Extract the [x, y] coordinate from the center of the cell holding the provided text.  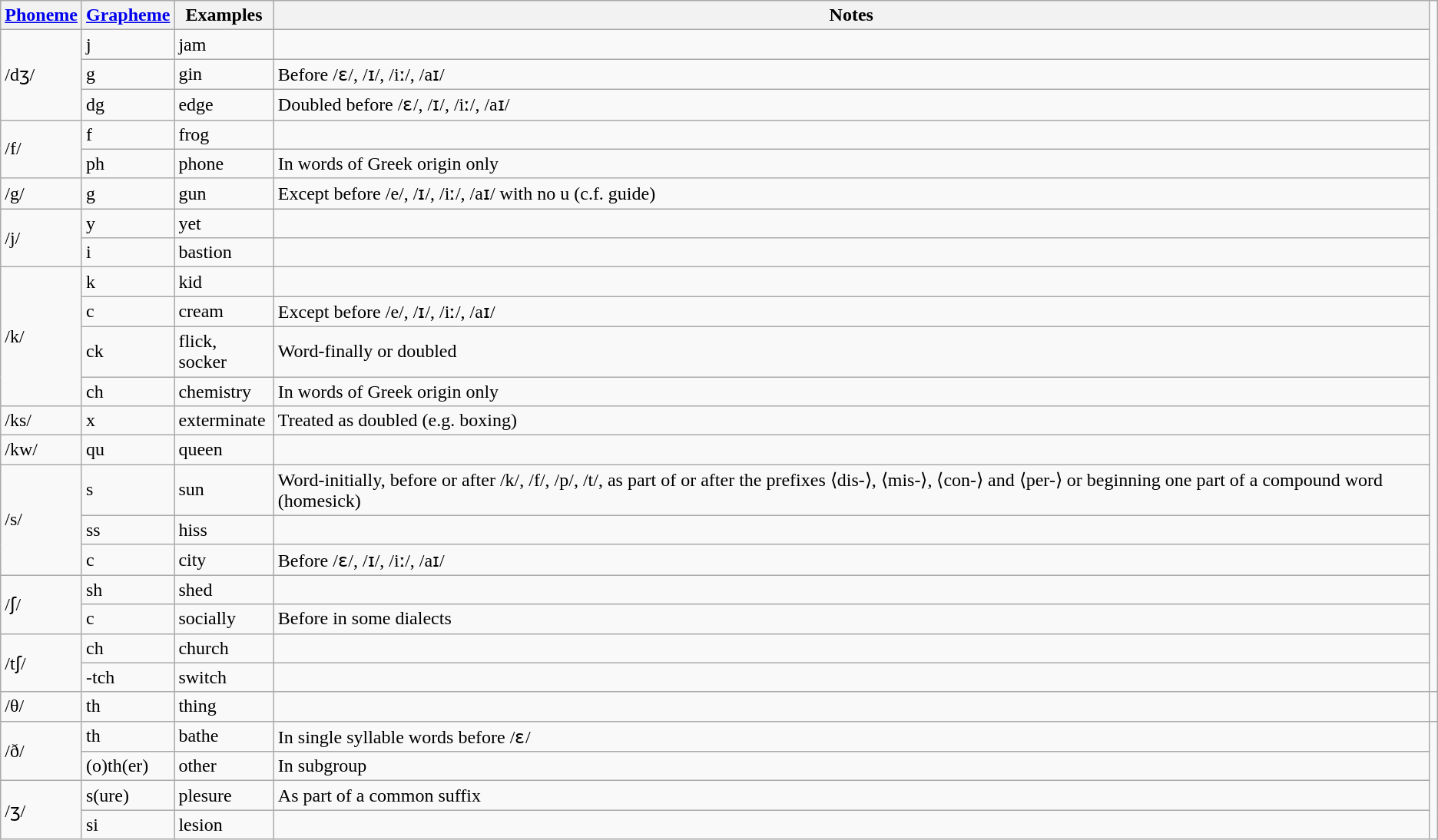
Grapheme [128, 15]
phone [224, 164]
/f/ [41, 149]
/ks/ [41, 421]
In single syllable words before /ɛ/ [851, 736]
Before in some dialects [851, 619]
sh [128, 590]
/ð/ [41, 751]
shed [224, 590]
hiss [224, 530]
f [128, 134]
bathe [224, 736]
s [128, 490]
Treated as doubled (e.g. boxing) [851, 421]
/k/ [41, 336]
frog [224, 134]
lesion [224, 825]
switch [224, 677]
si [128, 825]
ck [128, 352]
(o)th(er) [128, 766]
jam [224, 45]
chemistry [224, 391]
edge [224, 104]
k [128, 282]
Examples [224, 15]
As part of a common suffix [851, 795]
dg [128, 104]
Notes [851, 15]
flick, socker [224, 352]
y [128, 223]
Word-finally or doubled [851, 352]
/dʒ/ [41, 75]
socially [224, 619]
/g/ [41, 193]
ss [128, 530]
thing [224, 706]
/tʃ/ [41, 663]
cream [224, 312]
In subgroup [851, 766]
/θ/ [41, 706]
bastion [224, 253]
Doubled before /ɛ/, /ɪ/, /iː/, /aɪ/ [851, 104]
sun [224, 490]
kid [224, 282]
x [128, 421]
yet [224, 223]
/j/ [41, 238]
other [224, 766]
Except before /e/, /ɪ/, /iː/, /aɪ/ [851, 312]
Phoneme [41, 15]
city [224, 560]
/kw/ [41, 450]
qu [128, 450]
exterminate [224, 421]
/ʒ/ [41, 810]
ph [128, 164]
plesure [224, 795]
/s/ [41, 520]
s(ure) [128, 795]
church [224, 648]
/ʃ/ [41, 604]
i [128, 253]
gin [224, 74]
Except before /e/, /ɪ/, /iː/, /aɪ/ with no u (c.f. guide) [851, 193]
queen [224, 450]
j [128, 45]
gun [224, 193]
-tch [128, 677]
